From the cell containing the given text, extract its center point as [X, Y] coordinate. 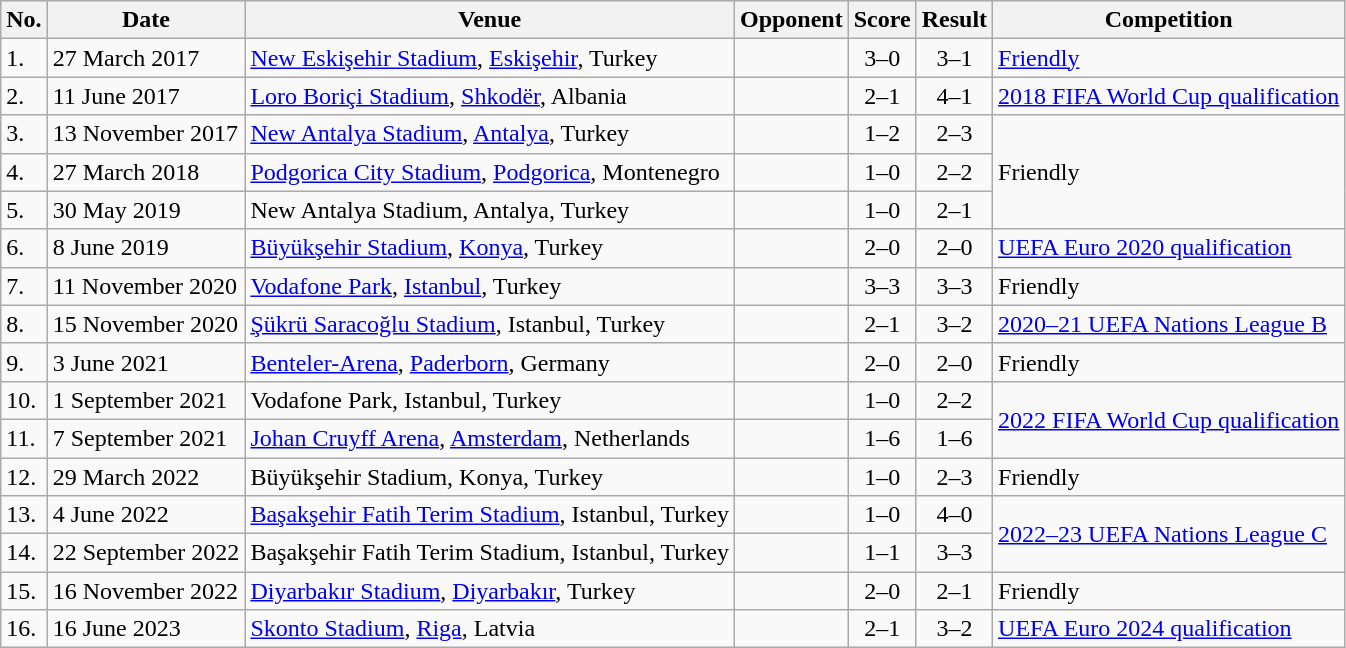
Opponent [791, 20]
Competition [1169, 20]
2. [24, 96]
4–0 [954, 515]
Score [882, 20]
Podgorica City Stadium, Podgorica, Montenegro [490, 172]
UEFA Euro 2020 qualification [1169, 248]
Diyarbakır Stadium, Diyarbakır, Turkey [490, 591]
11. [24, 438]
13 November 2017 [146, 134]
3–1 [954, 58]
2020–21 UEFA Nations League B [1169, 324]
16. [24, 629]
14. [24, 553]
2022–23 UEFA Nations League C [1169, 534]
2022 FIFA World Cup qualification [1169, 419]
30 May 2019 [146, 210]
Şükrü Saracoğlu Stadium, Istanbul, Turkey [490, 324]
4. [24, 172]
Benteler-Arena, Paderborn, Germany [490, 362]
Result [954, 20]
1. [24, 58]
27 March 2018 [146, 172]
2018 FIFA World Cup qualification [1169, 96]
11 June 2017 [146, 96]
7 September 2021 [146, 438]
11 November 2020 [146, 286]
13. [24, 515]
4 June 2022 [146, 515]
UEFA Euro 2024 qualification [1169, 629]
Loro Boriçi Stadium, Shkodër, Albania [490, 96]
Date [146, 20]
16 November 2022 [146, 591]
8 June 2019 [146, 248]
3–0 [882, 58]
4–1 [954, 96]
Skonto Stadium, Riga, Latvia [490, 629]
1 September 2021 [146, 400]
16 June 2023 [146, 629]
15. [24, 591]
1–1 [882, 553]
22 September 2022 [146, 553]
Venue [490, 20]
1–2 [882, 134]
Johan Cruyff Arena, Amsterdam, Netherlands [490, 438]
10. [24, 400]
New Eskişehir Stadium, Eskişehir, Turkey [490, 58]
9. [24, 362]
3. [24, 134]
15 November 2020 [146, 324]
No. [24, 20]
3 June 2021 [146, 362]
8. [24, 324]
6. [24, 248]
7. [24, 286]
27 March 2017 [146, 58]
29 March 2022 [146, 477]
5. [24, 210]
12. [24, 477]
